Detect which cell encompasses the target text, then output its [X, Y] center coordinate. 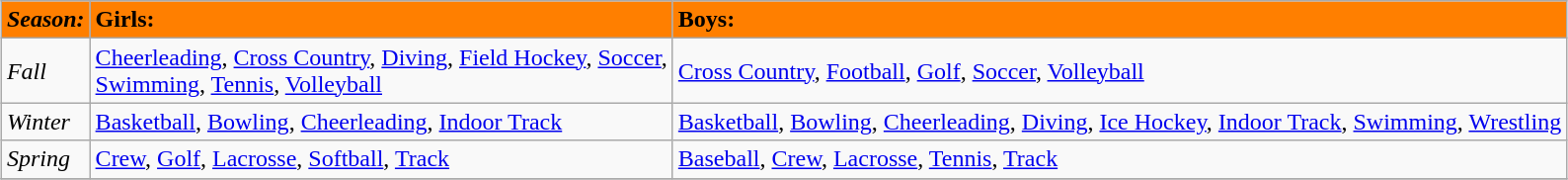
Spring [45, 159]
Baseball, Crew, Lacrosse, Tennis, Track [1120, 159]
Season: [45, 20]
Girls: [381, 20]
Basketball, Bowling, Cheerleading, Indoor Track [381, 122]
Crew, Golf, Lacrosse, Softball, Track [381, 159]
Basketball, Bowling, Cheerleading, Diving, Ice Hockey, Indoor Track, Swimming, Wrestling [1120, 122]
Cross Country, Football, Golf, Soccer, Volleyball [1120, 71]
Winter [45, 122]
Fall [45, 71]
Cheerleading, Cross Country, Diving, Field Hockey, Soccer,Swimming, Tennis, Volleyball [381, 71]
Boys: [1120, 20]
